Pinpoint the cell where the given text exists, returning its [x, y] midpoint coordinate. 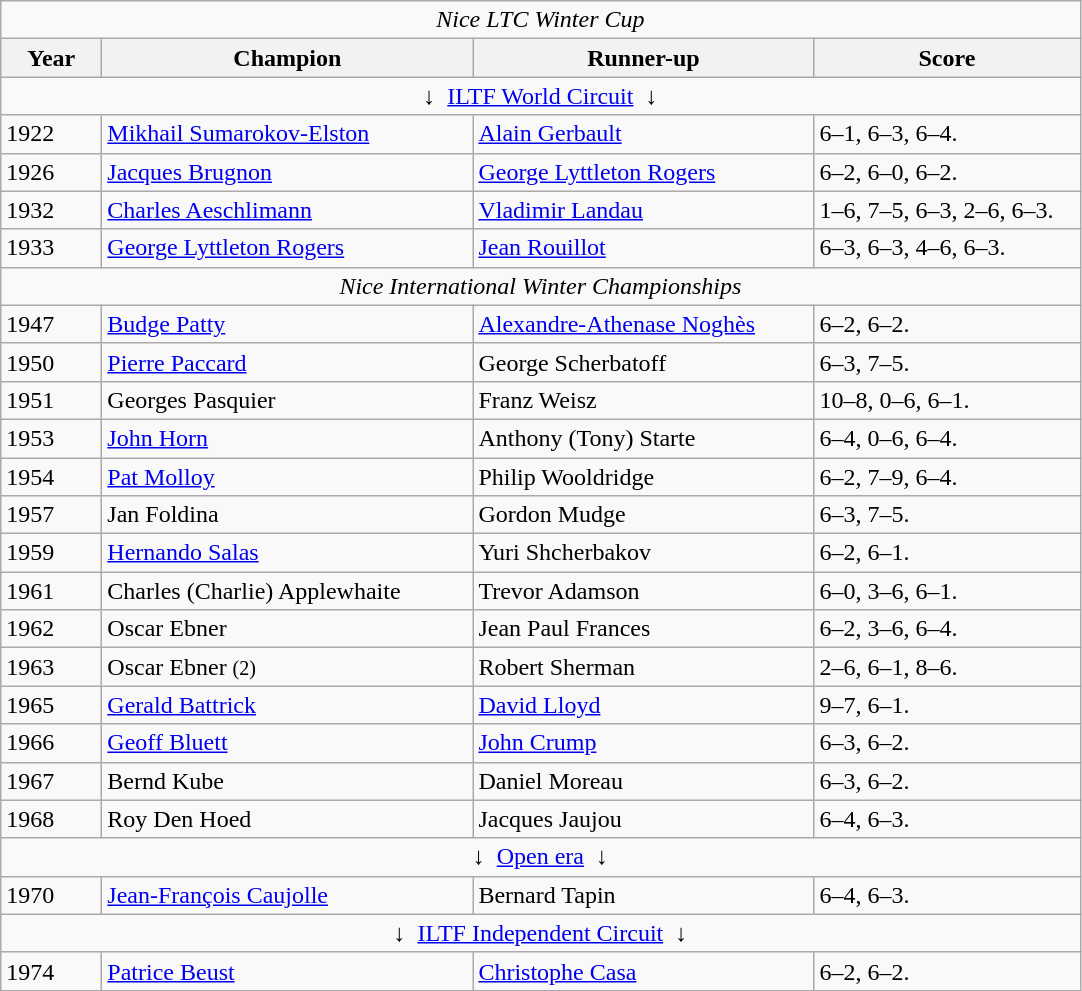
Mikhail Sumarokov-Elston [288, 134]
1922 [52, 134]
1957 [52, 515]
Hernando Salas [288, 553]
Jean-François Caujolle [288, 895]
Jacques Jaujou [644, 819]
Nice International Winter Championships [540, 286]
1932 [52, 210]
Gerald Battrick [288, 705]
Roy Den Hoed [288, 819]
9–7, 6–1. [947, 705]
1953 [52, 438]
Georges Pasquier [288, 400]
1970 [52, 895]
1947 [52, 324]
George Scherbatoff [644, 362]
Runner-up [644, 58]
Budge Patty [288, 324]
Jacques Brugnon [288, 172]
1961 [52, 591]
Vladimir Landau [644, 210]
Bernard Tapin [644, 895]
Score [947, 58]
Pat Molloy [288, 477]
6–2, 6–0, 6–2. [947, 172]
1926 [52, 172]
6–3, 6–3, 4–6, 6–3. [947, 248]
1974 [52, 971]
1951 [52, 400]
6–2, 6–1. [947, 553]
1950 [52, 362]
1959 [52, 553]
Alain Gerbault [644, 134]
Pierre Paccard [288, 362]
1963 [52, 667]
Geoff Bluett [288, 743]
Franz Weisz [644, 400]
Nice LTC Winter Cup [540, 20]
Charles Aeschlimann [288, 210]
Yuri Shcherbakov [644, 553]
Anthony (Tony) Starte [644, 438]
Gordon Mudge [644, 515]
1–6, 7–5, 6–3, 2–6, 6–3. [947, 210]
Philip Wooldridge [644, 477]
2–6, 6–1, 8–6. [947, 667]
↓ ILTF Independent Circuit ↓ [540, 933]
Jan Foldina [288, 515]
Trevor Adamson [644, 591]
Champion [288, 58]
↓ Open era ↓ [540, 857]
Christophe Casa [644, 971]
1954 [52, 477]
1966 [52, 743]
10–8, 0–6, 6–1. [947, 400]
6–2, 3–6, 6–4. [947, 629]
↓ ILTF World Circuit ↓ [540, 96]
1962 [52, 629]
6–4, 0–6, 6–4. [947, 438]
Alexandre-Athenase Noghès [644, 324]
Bernd Kube [288, 781]
David Lloyd [644, 705]
Patrice Beust [288, 971]
Charles (Charlie) Applewhaite [288, 591]
Oscar Ebner (2) [288, 667]
Year [52, 58]
1967 [52, 781]
John Horn [288, 438]
1968 [52, 819]
Robert Sherman [644, 667]
John Crump [644, 743]
6–1, 6–3, 6–4. [947, 134]
6–2, 7–9, 6–4. [947, 477]
6–0, 3–6, 6–1. [947, 591]
Daniel Moreau [644, 781]
Oscar Ebner [288, 629]
1965 [52, 705]
Jean Rouillot [644, 248]
1933 [52, 248]
Jean Paul Frances [644, 629]
